Find where the given text appears and provide that cell's center as (X, Y) coordinate. 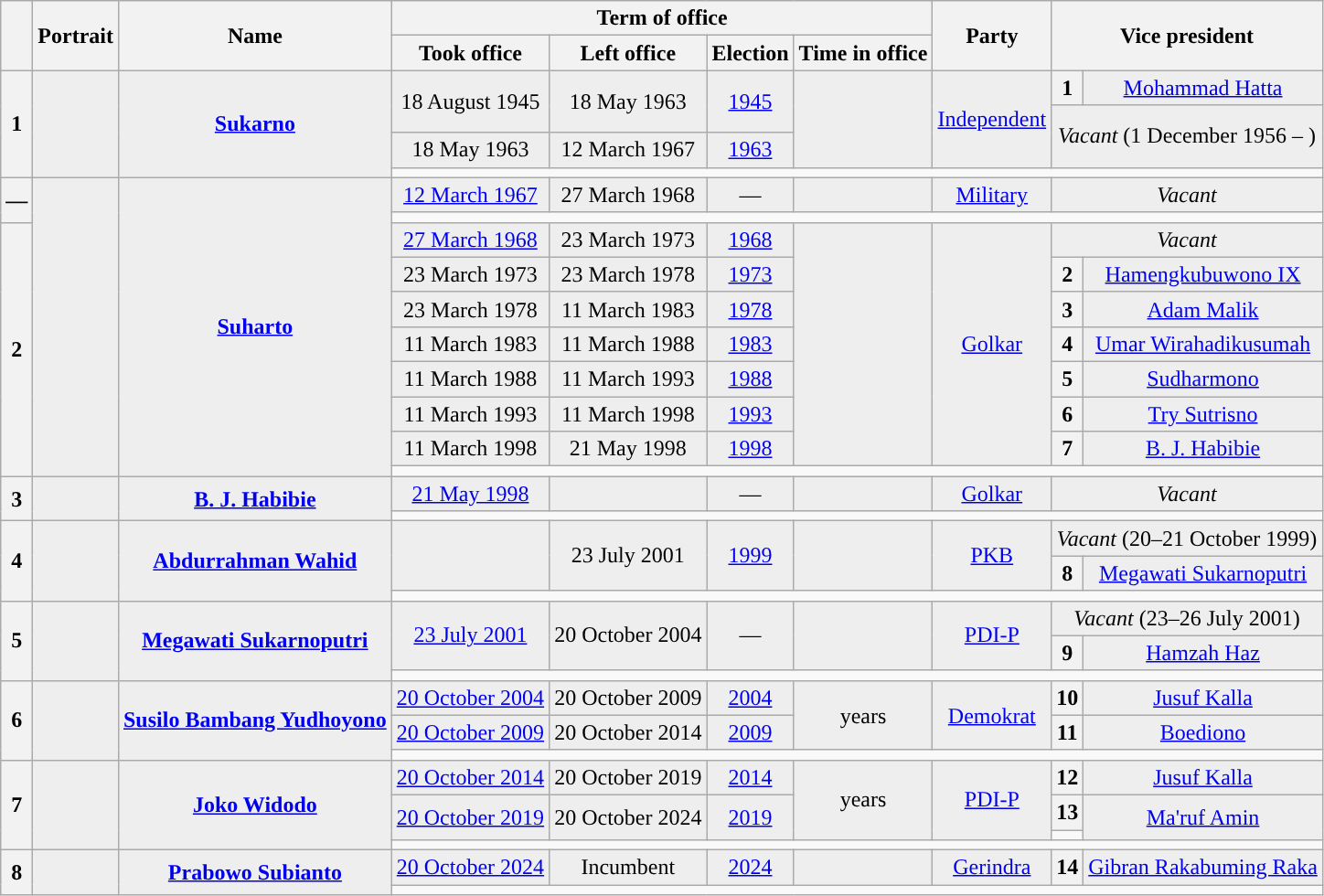
11 (1068, 732)
Took office (470, 53)
Umar Wirahadikusumah (1203, 344)
Hamzah Haz (1203, 653)
Sudharmono (1203, 379)
Vacant (20–21 October 1999) (1187, 539)
1973 (750, 274)
1978 (750, 309)
Gerindra (992, 868)
Left office (628, 53)
12 (1068, 777)
2004 (750, 698)
1993 (750, 414)
Party (992, 36)
1998 (750, 449)
1999 (750, 556)
Ma'ruf Amin (1203, 817)
Prabowo Subianto (254, 872)
Mohammad Hatta (1203, 88)
Demokrat (992, 715)
Vice president (1187, 36)
Vacant (1 December 1956 – ) (1187, 136)
13 (1068, 812)
1983 (750, 344)
Portrait (76, 36)
Sukarno (254, 124)
Susilo Bambang Yudhoyono (254, 720)
Gibran Rakabuming Raka (1203, 868)
PKB (992, 556)
2019 (750, 817)
14 (1068, 868)
Suharto (254, 327)
Name (254, 36)
2014 (750, 777)
Joko Widodo (254, 805)
Abdurrahman Wahid (254, 561)
Term of office (662, 18)
Adam Malik (1203, 309)
1963 (750, 150)
Incumbent (628, 868)
Time in office (863, 53)
Boediono (1203, 732)
1945 (750, 101)
Election (750, 53)
Hamengkubuwono IX (1203, 274)
1988 (750, 379)
Military (992, 195)
Try Sutrisno (1203, 414)
Independent (992, 119)
18 August 1945 (470, 101)
9 (1068, 653)
2009 (750, 732)
10 (1068, 698)
1968 (750, 240)
Vacant (23–26 July 2001) (1187, 618)
2024 (750, 868)
